Determine the [x, y] coordinate at the center of the cell enclosing the given text.  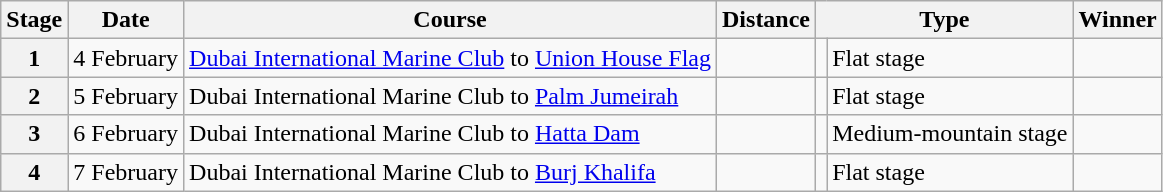
5 February [126, 96]
Dubai International Marine Club to Union House Flag [450, 58]
Dubai International Marine Club to Hatta Dam [450, 134]
Stage [34, 20]
Medium-mountain stage [950, 134]
Dubai International Marine Club to Burj Khalifa [450, 172]
Winner [1118, 20]
7 February [126, 172]
Distance [766, 20]
Date [126, 20]
Dubai International Marine Club to Palm Jumeirah [450, 96]
1 [34, 58]
6 February [126, 134]
4 [34, 172]
2 [34, 96]
3 [34, 134]
4 February [126, 58]
Course [450, 20]
Type [944, 20]
